Detect which cell encompasses the target text, then output its [X, Y] center coordinate. 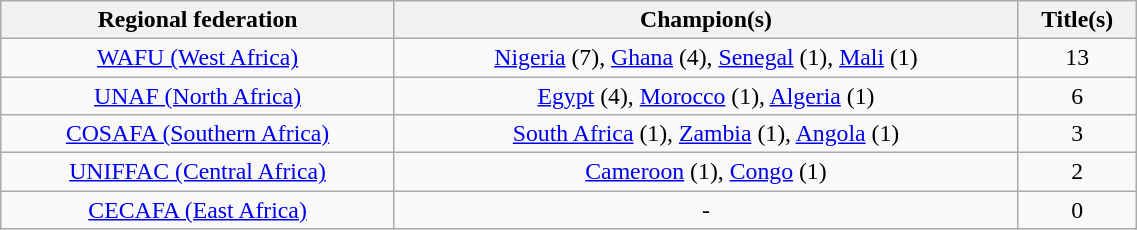
Cameroon (1), Congo (1) [706, 171]
0 [1078, 209]
South Africa (1), Zambia (1), Angola (1) [706, 133]
UNAF (North Africa) [198, 96]
13 [1078, 58]
- [706, 209]
UNIFFAC (Central Africa) [198, 171]
Egypt (4), Morocco (1), Algeria (1) [706, 96]
Regional federation [198, 20]
Champion(s) [706, 20]
2 [1078, 171]
COSAFA (Southern Africa) [198, 133]
6 [1078, 96]
CECAFA (East Africa) [198, 209]
3 [1078, 133]
Nigeria (7), Ghana (4), Senegal (1), Mali (1) [706, 58]
Title(s) [1078, 20]
WAFU (West Africa) [198, 58]
